For the text-containing cell, return its midpoint in [X, Y] coordinate format. 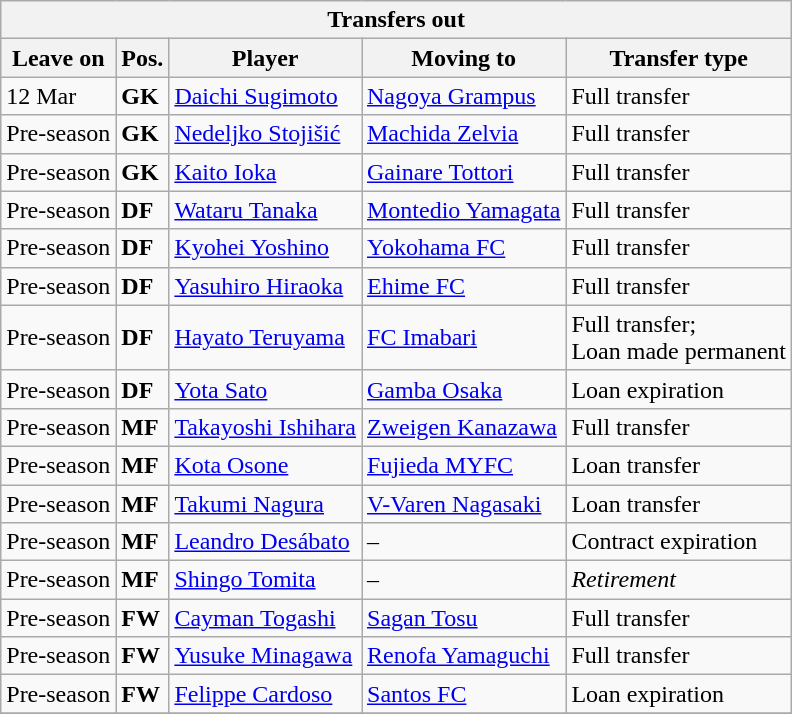
Kota Osone [266, 465]
Montedio Yamagata [464, 210]
Kyohei Yoshino [266, 248]
Transfer type [679, 58]
Daichi Sugimoto [266, 96]
Gainare Tottori [464, 172]
Transfers out [396, 20]
Contract expiration [679, 542]
Yasuhiro Hiraoka [266, 286]
Hayato Teruyama [266, 338]
Takayoshi Ishihara [266, 427]
Yota Sato [266, 389]
Cayman Togashi [266, 618]
Wataru Tanaka [266, 210]
Yokohama FC [464, 248]
12 Mar [58, 96]
Shingo Tomita [266, 580]
Moving to [464, 58]
Sagan Tosu [464, 618]
Yusuke Minagawa [266, 656]
Takumi Nagura [266, 503]
Retirement [679, 580]
Fujieda MYFC [464, 465]
Nagoya Grampus [464, 96]
Gamba Osaka [464, 389]
Player [266, 58]
Renofa Yamaguchi [464, 656]
Machida Zelvia [464, 134]
Full transfer; Loan made permanent [679, 338]
Santos FC [464, 694]
Felippe Cardoso [266, 694]
Zweigen Kanazawa [464, 427]
Pos. [142, 58]
Leandro Desábato [266, 542]
Kaito Ioka [266, 172]
Leave on [58, 58]
V-Varen Nagasaki [464, 503]
FC Imabari [464, 338]
Nedeljko Stojišić [266, 134]
Ehime FC [464, 286]
